Scan for the cell matching the given text and deliver its (X, Y) coordinate at center. 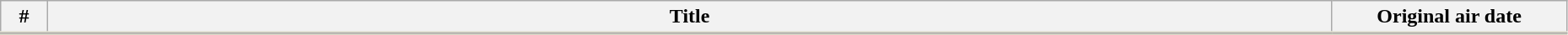
Title (689, 17)
# (24, 17)
Original air date (1449, 17)
